Provide the [x, y] coordinate of the cell's center where the given text is located.  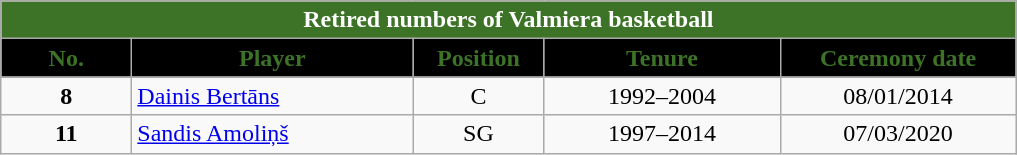
8 [66, 96]
1997–2014 [662, 134]
07/03/2020 [898, 134]
Sandis Amoliņš [272, 134]
08/01/2014 [898, 96]
Player [272, 58]
1992–2004 [662, 96]
Tenure [662, 58]
SG [478, 134]
Position [478, 58]
Retired numbers of Valmiera basketball [508, 20]
C [478, 96]
11 [66, 134]
Ceremony date [898, 58]
Dainis Bertāns [272, 96]
No. [66, 58]
